Determine the (X, Y) coordinate at the center of the cell enclosing the given text.  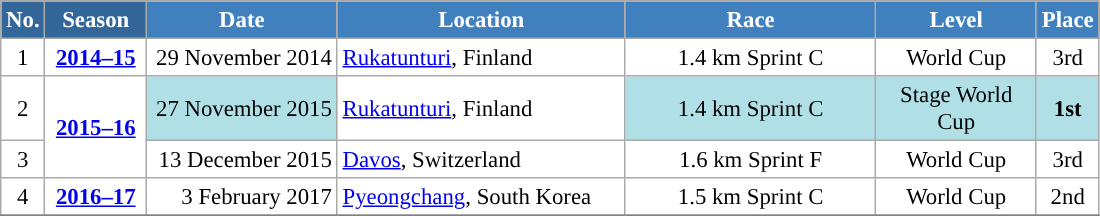
Location (481, 20)
13 December 2015 (242, 160)
Stage World Cup (956, 108)
3 February 2017 (242, 197)
27 November 2015 (242, 108)
3 (23, 160)
Davos, Switzerland (481, 160)
1st (1067, 108)
Level (956, 20)
Season (96, 20)
No. (23, 20)
Date (242, 20)
2014–15 (96, 58)
Race (750, 20)
1.6 km Sprint F (750, 160)
2016–17 (96, 197)
2015–16 (96, 127)
1 (23, 58)
Place (1067, 20)
29 November 2014 (242, 58)
Pyeongchang, South Korea (481, 197)
1.5 km Sprint C (750, 197)
2nd (1067, 197)
2 (23, 108)
4 (23, 197)
